Return the [X, Y] coordinate for the center point of the cell that contains the specified text.  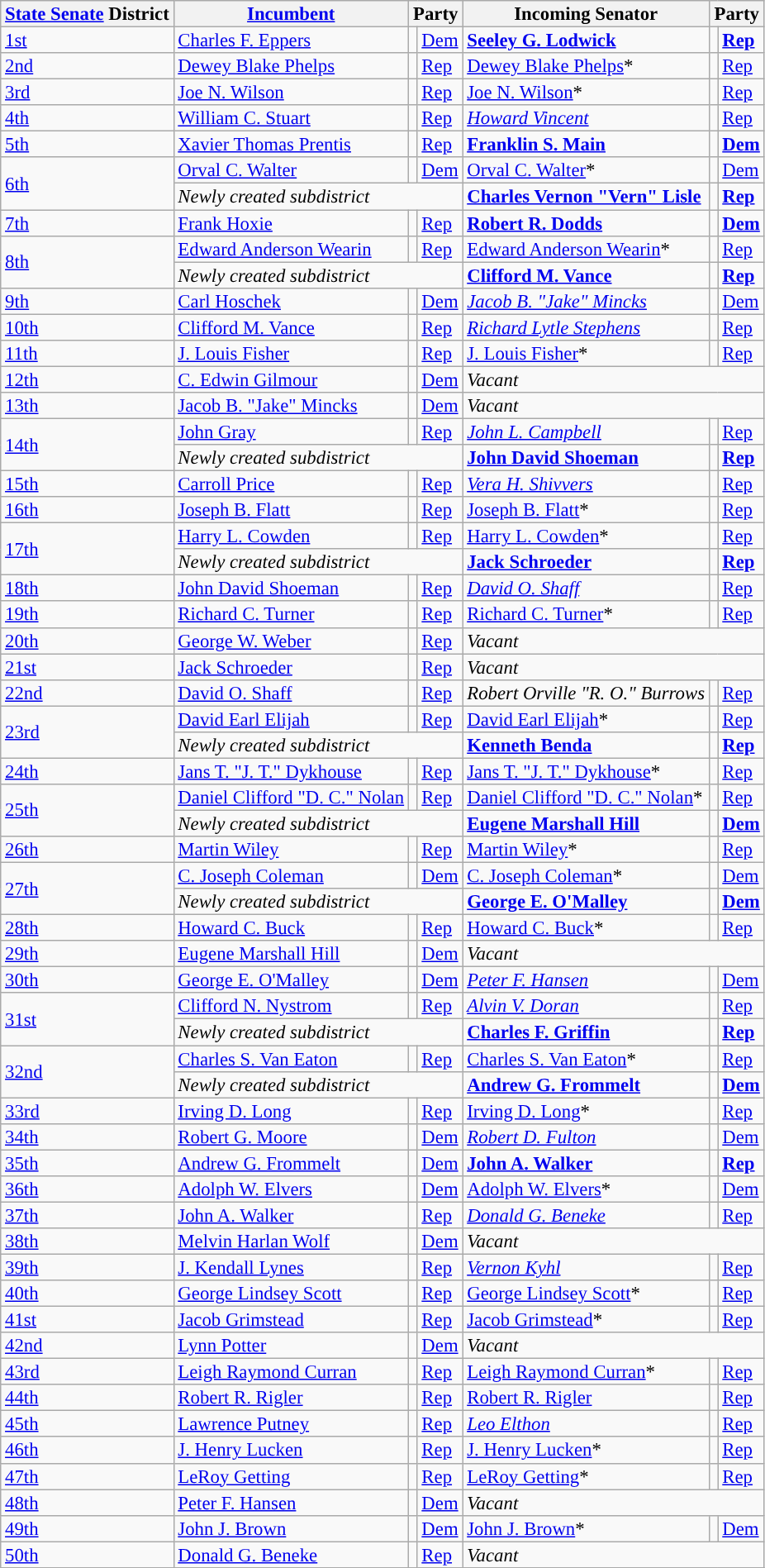
19th [88, 615]
50th [88, 1555]
4th [88, 118]
Melvin Harlan Wolf [291, 1242]
Frank Hoxie [291, 223]
Lawrence Putney [291, 1424]
Alvin V. Doran [586, 1007]
David Earl Elijah* [586, 719]
Leigh Raymond Curran* [586, 1372]
3rd [88, 93]
Martin Wiley [291, 850]
46th [88, 1451]
14th [88, 445]
Jans T. "J. T." Dykhouse* [586, 771]
C. Joseph Coleman* [586, 876]
Joseph B. Flatt* [586, 510]
Richard Lytle Stephens [586, 327]
Carl Hoschek [291, 301]
22nd [88, 693]
Joe N. Wilson [291, 93]
Leo Elthon [586, 1424]
Harry L. Cowden [291, 536]
Leigh Raymond Curran [291, 1372]
48th [88, 1503]
Incumbent [291, 14]
Orval C. Walter* [586, 170]
LeRoy Getting [291, 1476]
39th [88, 1267]
Martin Wiley* [586, 850]
6th [88, 183]
C. Edwin Gilmour [291, 379]
34th [88, 1137]
Robert G. Moore [291, 1137]
41st [88, 1320]
Charles F. Eppers [291, 41]
Kenneth Benda [586, 746]
Robert D. Fulton [586, 1137]
C. Joseph Coleman [291, 876]
Lynn Potter [291, 1346]
12th [88, 379]
33rd [88, 1111]
15th [88, 484]
21st [88, 667]
37th [88, 1215]
Carroll Price [291, 484]
20th [88, 641]
J. Louis Fisher [291, 354]
David Earl Elijah [291, 719]
J. Louis Fisher* [586, 354]
Dewey Blake Phelps* [586, 66]
Richard C. Turner [291, 615]
35th [88, 1163]
26th [88, 850]
36th [88, 1189]
Robert R. Dodds [586, 223]
John Gray [291, 431]
30th [88, 980]
Jans T. "J. T." Dykhouse [291, 771]
Joe N. Wilson* [586, 93]
Harry L. Cowden* [586, 536]
Jacob Grimstead* [586, 1320]
Clifford N. Nystrom [291, 1007]
25th [88, 810]
49th [88, 1528]
Jacob Grimstead [291, 1320]
Edward Anderson Wearin [291, 249]
13th [88, 406]
27th [88, 889]
29th [88, 954]
24th [88, 771]
47th [88, 1476]
5th [88, 145]
Howard Vincent [586, 118]
Seeley G. Lodwick [586, 41]
7th [88, 223]
Dewey Blake Phelps [291, 66]
17th [88, 549]
16th [88, 510]
Daniel Clifford "D. C." Nolan* [586, 798]
William C. Stuart [291, 118]
J. Henry Lucken* [586, 1451]
Howard C. Buck* [586, 928]
Charles Vernon "Vern" Lisle [586, 197]
Howard C. Buck [291, 928]
J. Kendall Lynes [291, 1267]
18th [88, 589]
Orval C. Walter [291, 170]
44th [88, 1398]
Charles S. Van Eaton* [586, 1059]
Irving D. Long* [586, 1111]
Charles S. Van Eaton [291, 1059]
23rd [88, 732]
Robert Orville "R. O." Burrows [586, 693]
31st [88, 1020]
Vernon Kyhl [586, 1267]
11th [88, 354]
2nd [88, 66]
43rd [88, 1372]
9th [88, 301]
State Senate District [88, 14]
1st [88, 41]
John J. Brown [291, 1528]
Xavier Thomas Prentis [291, 145]
45th [88, 1424]
George W. Weber [291, 641]
28th [88, 928]
John L. Campbell [586, 431]
8th [88, 261]
Charles F. Griffin [586, 1032]
Joseph B. Flatt [291, 510]
32nd [88, 1071]
Vera H. Shivvers [586, 484]
Adolph W. Elvers [291, 1189]
Edward Anderson Wearin* [586, 249]
J. Henry Lucken [291, 1451]
Irving D. Long [291, 1111]
Daniel Clifford "D. C." Nolan [291, 798]
Richard C. Turner* [586, 615]
LeRoy Getting* [586, 1476]
Adolph W. Elvers* [586, 1189]
John J. Brown* [586, 1528]
42nd [88, 1346]
George Lindsey Scott [291, 1294]
Franklin S. Main [586, 145]
George Lindsey Scott* [586, 1294]
40th [88, 1294]
Incoming Senator [586, 14]
38th [88, 1242]
10th [88, 327]
